From the cell containing the given text, extract its center point as [x, y] coordinate. 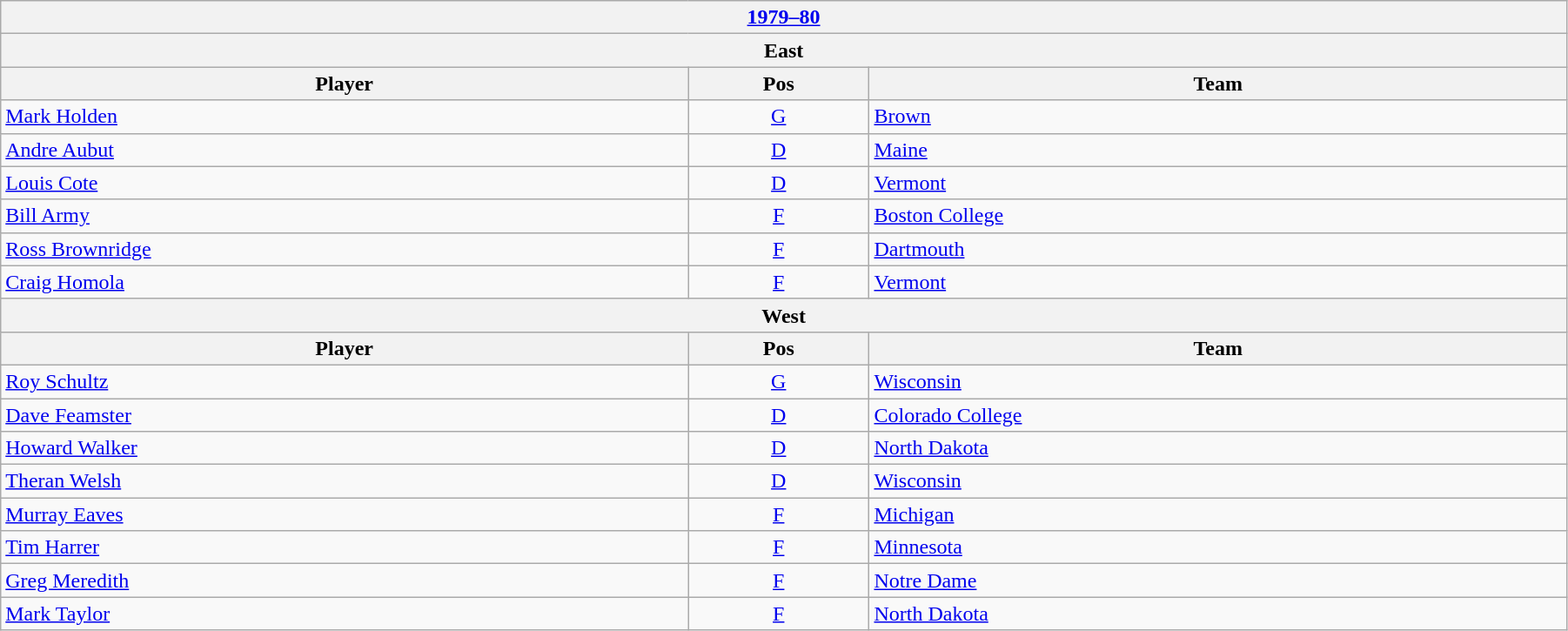
Howard Walker [345, 448]
Brown [1218, 117]
Andre Aubut [345, 150]
Greg Meredith [345, 581]
Roy Schultz [345, 381]
Maine [1218, 150]
Murray Eaves [345, 514]
1979–80 [784, 17]
Mark Holden [345, 117]
East [784, 50]
Ross Brownridge [345, 249]
Theran Welsh [345, 481]
Tim Harrer [345, 547]
West [784, 315]
Mark Taylor [345, 614]
Colorado College [1218, 415]
Michigan [1218, 514]
Louis Cote [345, 183]
Boston College [1218, 216]
Dartmouth [1218, 249]
Bill Army [345, 216]
Notre Dame [1218, 581]
Minnesota [1218, 547]
Craig Homola [345, 282]
Dave Feamster [345, 415]
